Search for the cell housing the specified text and yield its (X, Y) center coordinate. 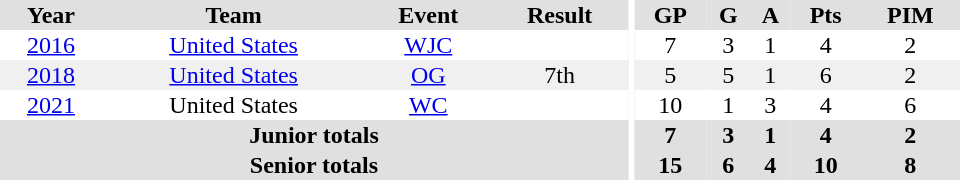
Pts (826, 15)
Senior totals (314, 165)
8 (910, 165)
PIM (910, 15)
2016 (51, 45)
G (728, 15)
Team (234, 15)
7th (560, 75)
2018 (51, 75)
Event (428, 15)
15 (670, 165)
OG (428, 75)
Result (560, 15)
Junior totals (314, 135)
WC (428, 105)
WJC (428, 45)
A (770, 15)
GP (670, 15)
Year (51, 15)
2021 (51, 105)
